Determine the [x, y] coordinate at the center of the cell enclosing the given text.  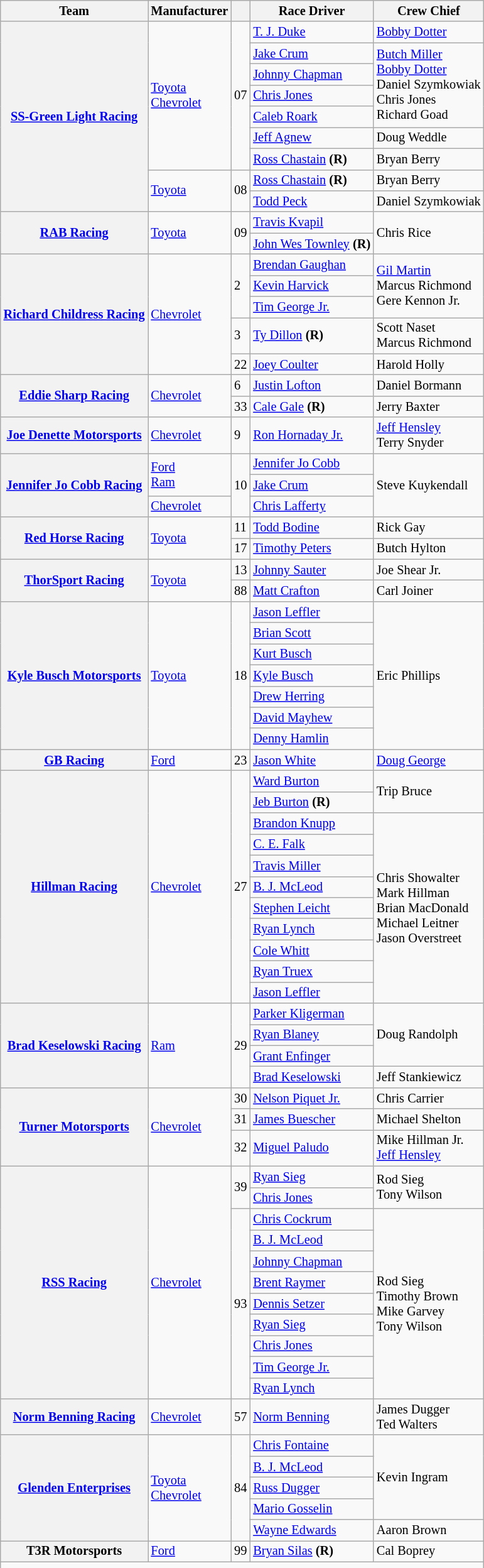
Joe Denette Motorsports [74, 435]
GB Racing [74, 760]
Eddie Sharp Racing [74, 396]
Norm Benning Racing [74, 1417]
Todd Peck [311, 201]
Carl Joiner [429, 591]
57 [240, 1417]
Norm Benning [311, 1417]
Travis Kvapil [311, 222]
07 [240, 95]
Chris Lafferty [311, 506]
Joe Shear Jr. [429, 570]
Drew Herring [311, 697]
Brian Scott [311, 633]
Eric Phillips [429, 675]
31 [240, 1119]
Brandon Knupp [311, 824]
Manufacturer [190, 11]
Cale Gale (R) [311, 406]
Mike Hillman Jr.Jeff Hensley [429, 1148]
9 [240, 435]
17 [240, 548]
Kyle Busch Motorsports [74, 675]
Jerry Baxter [429, 406]
Ryan Blaney [311, 1035]
T3R Motorsports [74, 1551]
Crew Chief [429, 11]
C. E. Falk [311, 844]
Rod SiegTimothy BrownMike GarveyTony Wilson [429, 1303]
Turner Motorsports [74, 1127]
Race Driver [311, 11]
Doug Randolph [429, 1035]
Matt Crafton [311, 591]
23 [240, 760]
Mario Gosselin [311, 1509]
Ron Hornaday Jr. [311, 435]
Rod SiegTony Wilson [429, 1187]
Jeff HensleyTerry Snyder [429, 435]
Jeff Stankiewicz [429, 1077]
James DuggerTed Walters [429, 1417]
Harold Holly [429, 364]
Bobby Dotter [429, 32]
Richard Childress Racing [74, 314]
10 [240, 485]
Chris ShowalterMark HillmanBrian MacDonaldMichael LeitnerJason Overstreet [429, 908]
3 [240, 335]
Kevin Ingram [429, 1478]
Glenden Enterprises [74, 1488]
27 [240, 886]
Kevin Harvick [311, 286]
Trip Bruce [429, 792]
ThorSport Racing [74, 580]
Dennis Setzer [311, 1304]
Rick Gay [429, 527]
39 [240, 1187]
Brent Raymer [311, 1282]
2 [240, 285]
Chris Carrier [429, 1098]
33 [240, 406]
Bryan Silas (R) [311, 1551]
David Mayhew [311, 717]
Ty Dillon (R) [311, 335]
Gil MartinMarcus RichmondGere Kennon Jr. [429, 285]
Grant Enfinger [311, 1056]
93 [240, 1303]
Jason White [311, 760]
RSS Racing [74, 1282]
Brad Keselowski [311, 1077]
Parker Kligerman [311, 1014]
Brad Keselowski Racing [74, 1045]
84 [240, 1488]
FordRam [190, 474]
Kurt Busch [311, 654]
Caleb Roark [311, 117]
Jeb Burton (R) [311, 802]
Stephen Leicht [311, 908]
Travis Miller [311, 866]
Nelson Piquet Jr. [311, 1098]
Jeff Agnew [311, 138]
T. J. Duke [311, 32]
Cal Boprey [429, 1551]
09 [240, 232]
Doug Weddle [429, 138]
Ram [190, 1045]
Ryan Truex [311, 971]
Doug George [429, 760]
88 [240, 591]
30 [240, 1098]
Russ Dugger [311, 1488]
Joey Coulter [311, 364]
Daniel Szymkowiak [429, 201]
99 [240, 1551]
Kyle Busch [311, 675]
Todd Bodine [311, 527]
Wayne Edwards [311, 1530]
Scott NasetMarcus Richmond [429, 335]
Butch Hylton [429, 548]
Ward Burton [311, 781]
Cole Whitt [311, 950]
Aaron Brown [429, 1530]
SS-Green Light Racing [74, 117]
08 [240, 191]
Hillman Racing [74, 886]
Jennifer Jo Cobb Racing [74, 485]
James Buescher [311, 1119]
Justin Lofton [311, 385]
Chris Rice [429, 232]
Timothy Peters [311, 548]
Brendan Gaughan [311, 264]
Denny Hamlin [311, 739]
Michael Shelton [429, 1119]
Team [74, 11]
13 [240, 570]
Daniel Bormann [429, 385]
32 [240, 1148]
Miguel Paludo [311, 1148]
22 [240, 364]
11 [240, 527]
Red Horse Racing [74, 538]
6 [240, 385]
Chris Cockrum [311, 1219]
Steve Kuykendall [429, 485]
RAB Racing [74, 232]
18 [240, 675]
Johnny Sauter [311, 570]
Butch MillerBobby DotterDaniel SzymkowiakChris JonesRichard Goad [429, 85]
29 [240, 1045]
Jennifer Jo Cobb [311, 464]
Chris Fontaine [311, 1445]
John Wes Townley (R) [311, 244]
